Return the [x, y] coordinate for the center point of the cell that contains the specified text.  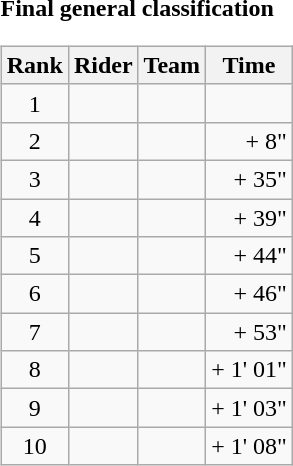
Time [250, 65]
+ 1' 08" [250, 446]
7 [34, 332]
5 [34, 256]
8 [34, 370]
3 [34, 179]
6 [34, 294]
Rank [34, 65]
4 [34, 217]
9 [34, 408]
+ 35" [250, 179]
+ 46" [250, 294]
1 [34, 103]
2 [34, 141]
Team [172, 65]
+ 44" [250, 256]
+ 1' 03" [250, 408]
+ 53" [250, 332]
+ 39" [250, 217]
+ 1' 01" [250, 370]
10 [34, 446]
+ 8" [250, 141]
Rider [103, 65]
